Locate the cell with the specified text and output its (X, Y) center coordinate. 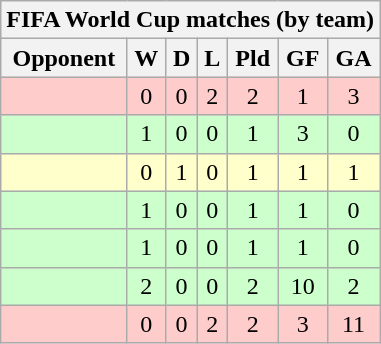
D (182, 58)
GA (353, 58)
GF (302, 58)
11 (353, 324)
FIFA World Cup matches (by team) (190, 20)
Opponent (64, 58)
Pld (252, 58)
10 (302, 286)
W (146, 58)
L (212, 58)
